Determine the (X, Y) coordinate at the center of the cell enclosing the given text.  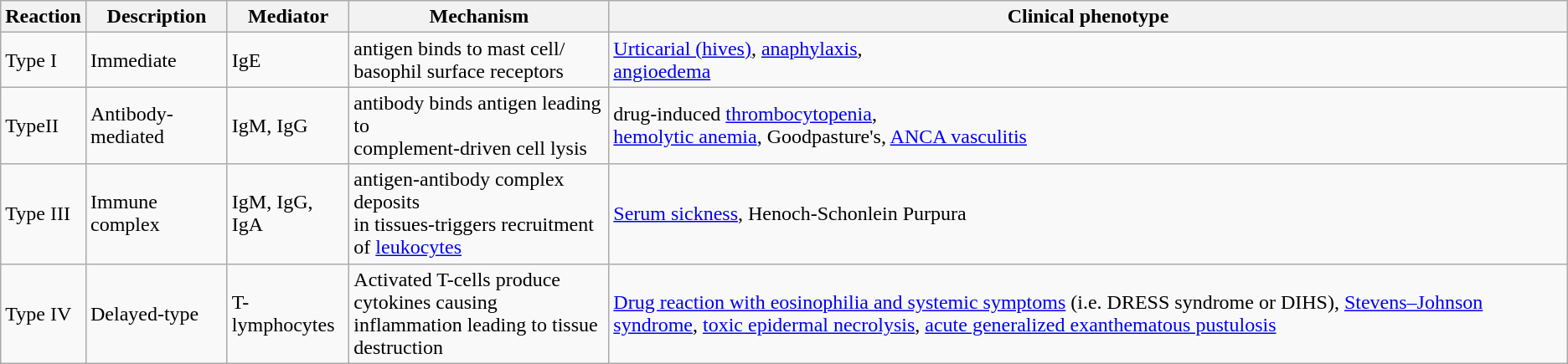
IgM, IgG (288, 126)
antibody binds antigen leading tocomplement-driven cell lysis (479, 126)
Type I (44, 60)
Reaction (44, 17)
IgM, IgG, IgA (288, 214)
Immediate (156, 60)
antigen binds to mast cell/basophil surface receptors (479, 60)
Antibody-mediated (156, 126)
TypeII (44, 126)
Urticarial (hives), anaphylaxis,angioedema (1088, 60)
Serum sickness, Henoch-Schonlein Purpura (1088, 214)
Delayed-type (156, 313)
antigen-antibody complex depositsin tissues-triggers recruitment of leukocytes (479, 214)
Description (156, 17)
Immune complex (156, 214)
Activated T-cells produce cytokines causinginflammation leading to tissue destruction (479, 313)
drug-induced thrombocytopenia,hemolytic anemia, Goodpasture's, ANCA vasculitis (1088, 126)
Type III (44, 214)
IgE (288, 60)
T-lymphocytes (288, 313)
Type IV (44, 313)
Clinical phenotype (1088, 17)
Mediator (288, 17)
Mechanism (479, 17)
